Provide the (x, y) coordinate of the cell's center where the given text is located.  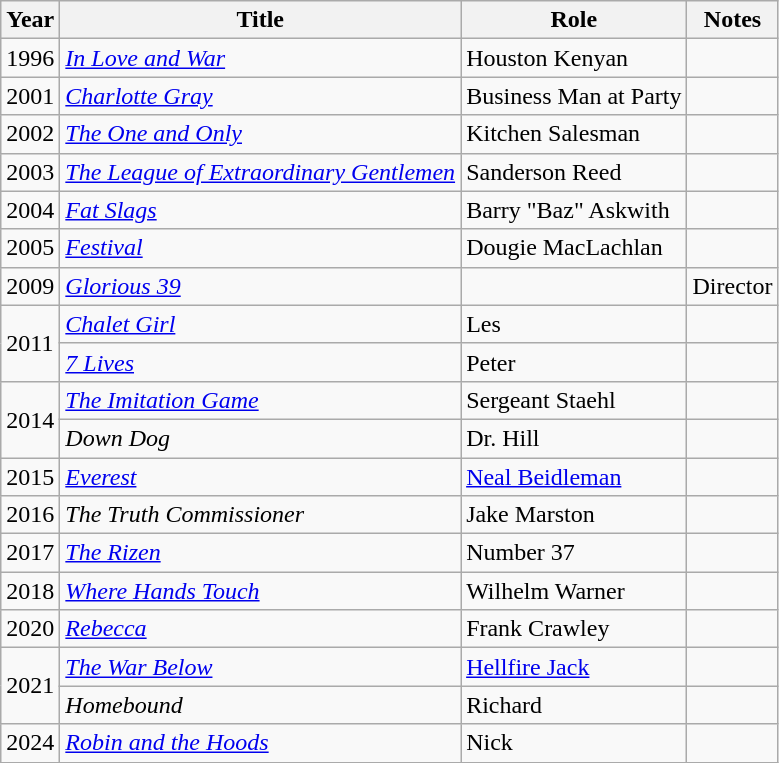
2009 (30, 286)
2011 (30, 343)
Year (30, 20)
Dr. Hill (574, 438)
Peter (574, 362)
Hellfire Jack (574, 667)
Homebound (260, 705)
In Love and War (260, 58)
Notes (732, 20)
2016 (30, 515)
Fat Slags (260, 210)
2003 (30, 172)
Role (574, 20)
Sergeant Staehl (574, 400)
Les (574, 324)
Dougie MacLachlan (574, 248)
Kitchen Salesman (574, 134)
Robin and the Hoods (260, 743)
Everest (260, 477)
1996 (30, 58)
The Imitation Game (260, 400)
2015 (30, 477)
2024 (30, 743)
2020 (30, 629)
Director (732, 286)
7 Lives (260, 362)
Glorious 39 (260, 286)
Richard (574, 705)
Barry "Baz" Askwith (574, 210)
2017 (30, 553)
Wilhelm Warner (574, 591)
Title (260, 20)
Chalet Girl (260, 324)
Nick (574, 743)
2014 (30, 419)
2004 (30, 210)
Jake Marston (574, 515)
Houston Kenyan (574, 58)
The One and Only (260, 134)
2021 (30, 686)
Rebecca (260, 629)
Frank Crawley (574, 629)
Down Dog (260, 438)
2002 (30, 134)
Business Man at Party (574, 96)
The War Below (260, 667)
Where Hands Touch (260, 591)
The Rizen (260, 553)
Neal Beidleman (574, 477)
The League of Extraordinary Gentlemen (260, 172)
Charlotte Gray (260, 96)
Number 37 (574, 553)
Festival (260, 248)
2018 (30, 591)
The Truth Commissioner (260, 515)
Sanderson Reed (574, 172)
2001 (30, 96)
2005 (30, 248)
